Capture the cell that displays the provided text and extract its [x, y] central coordinate. 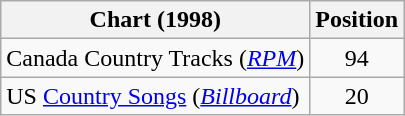
US Country Songs (Billboard) [156, 96]
20 [357, 96]
Chart (1998) [156, 20]
Canada Country Tracks (RPM) [156, 58]
Position [357, 20]
94 [357, 58]
